Return (X, Y) of the center of cell containing provided text 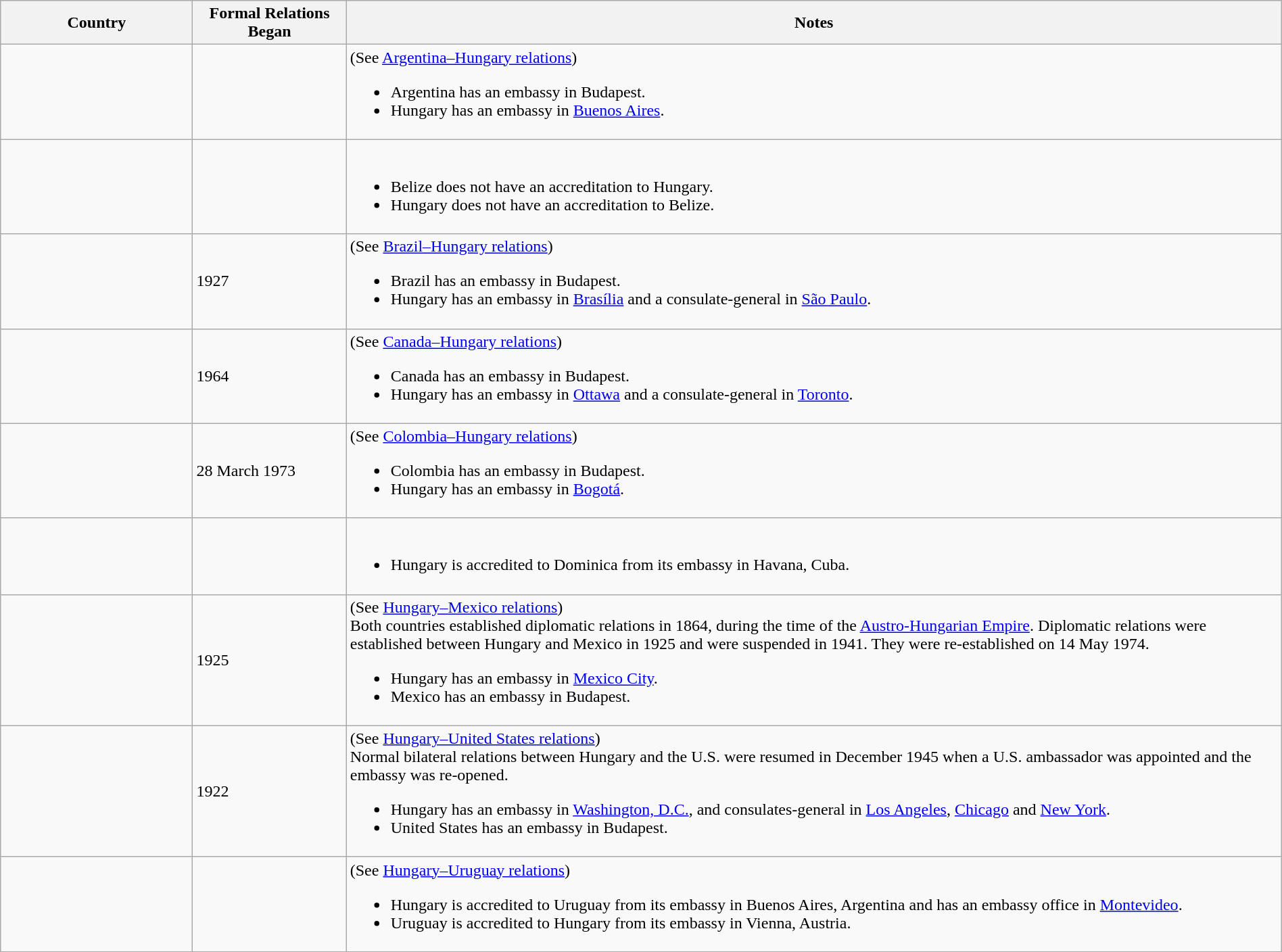
(See Colombia–Hungary relations)Colombia has an embassy in Budapest.Hungary has an embassy in Bogotá. (814, 471)
(See Argentina–Hungary relations)Argentina has an embassy in Budapest.Hungary has an embassy in Buenos Aires. (814, 92)
Country (97, 23)
(See Brazil–Hungary relations)Brazil has an embassy in Budapest.Hungary has an embassy in Brasília and a consulate-general in São Paulo. (814, 281)
Hungary is accredited to Dominica from its embassy in Havana, Cuba. (814, 556)
Notes (814, 23)
Belize does not have an accreditation to Hungary.Hungary does not have an accreditation to Belize. (814, 187)
1922 (269, 791)
1927 (269, 281)
1964 (269, 376)
28 March 1973 (269, 471)
Formal Relations Began (269, 23)
(See Canada–Hungary relations)Canada has an embassy in Budapest.Hungary has an embassy in Ottawa and a consulate-general in Toronto. (814, 376)
1925 (269, 660)
